Find where the given text appears and provide that cell's center as (X, Y) coordinate. 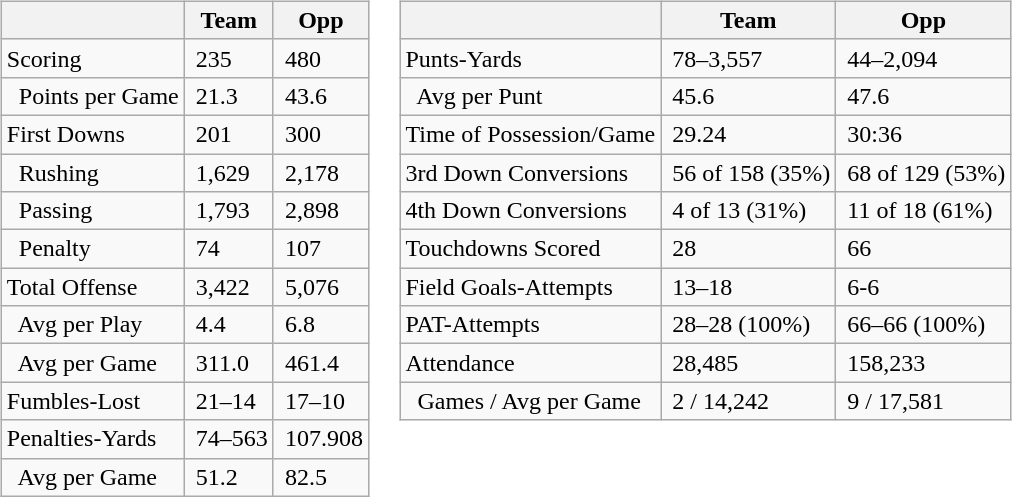
74 (228, 249)
29.24 (748, 134)
78–3,557 (748, 58)
66 (924, 249)
2,178 (320, 173)
56 of 158 (35%) (748, 173)
107.908 (320, 439)
Attendance (530, 363)
30:36 (924, 134)
66–66 (100%) (924, 325)
47.6 (924, 96)
235 (228, 58)
17–10 (320, 401)
300 (320, 134)
21–14 (228, 401)
Avg per Punt (530, 96)
3,422 (228, 287)
158,233 (924, 363)
6-6 (924, 287)
Time of Possession/Game (530, 134)
1,629 (228, 173)
Field Goals-Attempts (530, 287)
Rushing (92, 173)
45.6 (748, 96)
Avg per Play (92, 325)
4 of 13 (31%) (748, 211)
9 / 17,581 (924, 401)
2 / 14,242 (748, 401)
Penalty (92, 249)
6.8 (320, 325)
Points per Game (92, 96)
201 (228, 134)
107 (320, 249)
Total Offense (92, 287)
4th Down Conversions (530, 211)
3rd Down Conversions (530, 173)
480 (320, 58)
PAT-Attempts (530, 325)
Touchdowns Scored (530, 249)
1,793 (228, 211)
28 (748, 249)
Passing (92, 211)
Punts-Yards (530, 58)
68 of 129 (53%) (924, 173)
Scoring (92, 58)
4.4 (228, 325)
82.5 (320, 477)
311.0 (228, 363)
Penalties-Yards (92, 439)
Fumbles-Lost (92, 401)
28,485 (748, 363)
28–28 (100%) (748, 325)
21.3 (228, 96)
11 of 18 (61%) (924, 211)
2,898 (320, 211)
51.2 (228, 477)
44–2,094 (924, 58)
461.4 (320, 363)
74–563 (228, 439)
5,076 (320, 287)
13–18 (748, 287)
Games / Avg per Game (530, 401)
43.6 (320, 96)
First Downs (92, 134)
